Output the (x, y) coordinate of the center of the cell containing the given text.  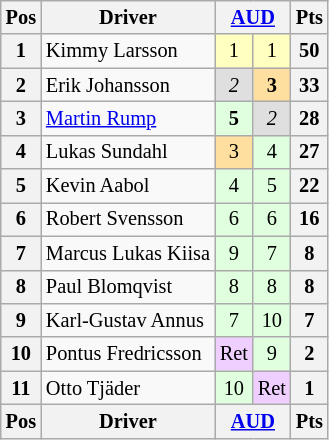
Otto Tjäder (128, 388)
Robert Svensson (128, 219)
11 (21, 388)
Pontus Fredricsson (128, 354)
Martin Rump (128, 118)
33 (310, 85)
Paul Blomqvist (128, 287)
16 (310, 219)
28 (310, 118)
Erik Johansson (128, 85)
27 (310, 152)
Marcus Lukas Kiisa (128, 253)
50 (310, 51)
Lukas Sundahl (128, 152)
Kimmy Larsson (128, 51)
Karl-Gustav Annus (128, 320)
Kevin Aabol (128, 186)
22 (310, 186)
